From the cell containing the given text, extract its center point as [X, Y] coordinate. 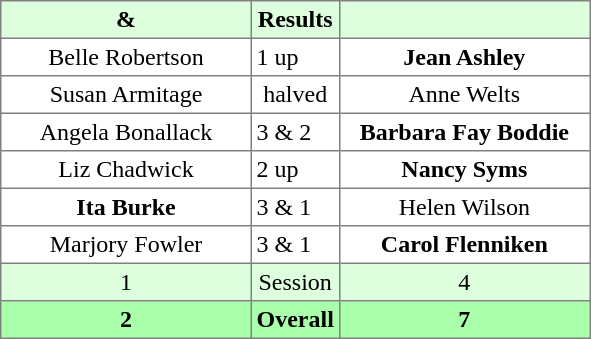
Helen Wilson [464, 207]
Overall [295, 320]
Susan Armitage [126, 95]
Session [295, 282]
Anne Welts [464, 95]
Results [295, 20]
& [126, 20]
Barbara Fay Boddie [464, 132]
Carol Flenniken [464, 245]
7 [464, 320]
Nancy Syms [464, 170]
Jean Ashley [464, 57]
Belle Robertson [126, 57]
2 [126, 320]
Angela Bonallack [126, 132]
Ita Burke [126, 207]
1 up [295, 57]
Marjory Fowler [126, 245]
Liz Chadwick [126, 170]
1 [126, 282]
3 & 2 [295, 132]
4 [464, 282]
2 up [295, 170]
halved [295, 95]
